Find where the given text appears and provide that cell's center as [x, y] coordinate. 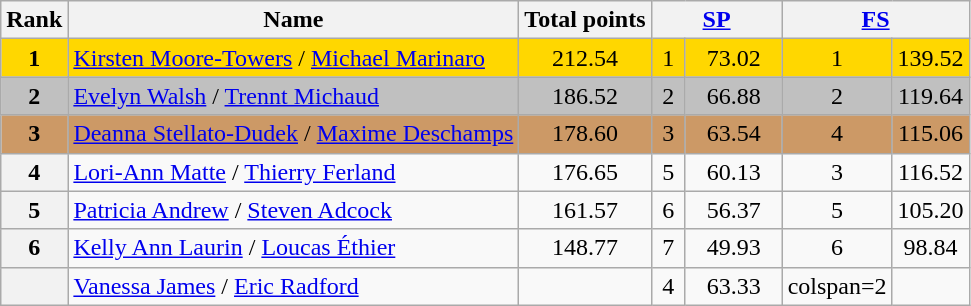
FS [876, 20]
115.06 [930, 134]
Total points [585, 20]
116.52 [930, 172]
Evelyn Walsh / Trennt Michaud [294, 96]
212.54 [585, 58]
7 [668, 248]
63.33 [734, 286]
Patricia Andrew / Steven Adcock [294, 210]
98.84 [930, 248]
56.37 [734, 210]
SP [716, 20]
176.65 [585, 172]
49.93 [734, 248]
186.52 [585, 96]
Vanessa James / Eric Radford [294, 286]
colspan=2 [837, 286]
178.60 [585, 134]
139.52 [930, 58]
Rank [34, 20]
63.54 [734, 134]
60.13 [734, 172]
161.57 [585, 210]
Kirsten Moore-Towers / Michael Marinaro [294, 58]
119.64 [930, 96]
Lori-Ann Matte / Thierry Ferland [294, 172]
Kelly Ann Laurin / Loucas Éthier [294, 248]
66.88 [734, 96]
148.77 [585, 248]
105.20 [930, 210]
Name [294, 20]
Deanna Stellato-Dudek / Maxime Deschamps [294, 134]
73.02 [734, 58]
